Return the [X, Y] coordinate for the center point of the cell that contains the specified text.  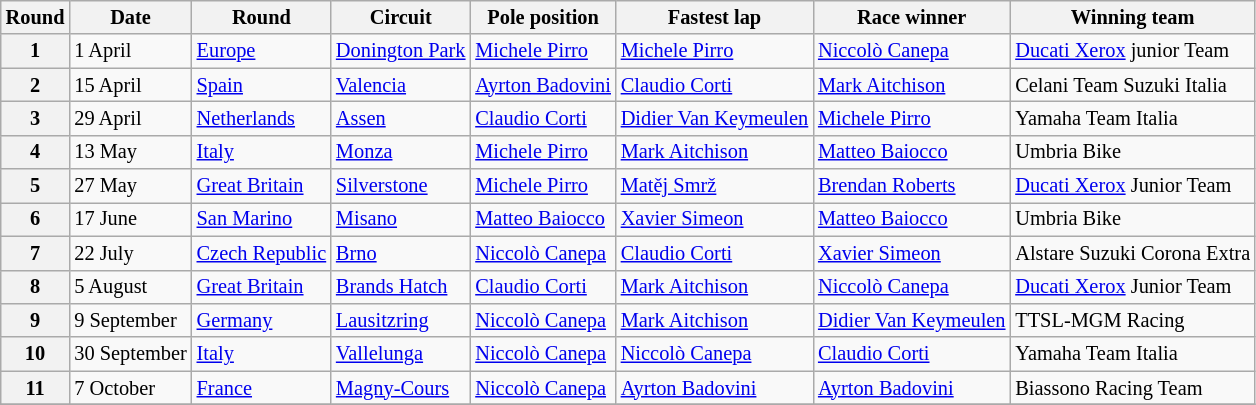
Brendan Roberts [912, 186]
San Marino [262, 219]
Silverstone [400, 186]
17 June [130, 219]
27 May [130, 186]
5 [36, 186]
Ducati Xerox junior Team [1132, 51]
Europe [262, 51]
10 [36, 354]
4 [36, 152]
Germany [262, 320]
Brands Hatch [400, 287]
Czech Republic [262, 253]
Pole position [542, 17]
22 July [130, 253]
Circuit [400, 17]
Fastest lap [714, 17]
France [262, 388]
Celani Team Suzuki Italia [1132, 85]
1 April [130, 51]
Valencia [400, 85]
Vallelunga [400, 354]
Assen [400, 118]
29 April [130, 118]
3 [36, 118]
6 [36, 219]
Misano [400, 219]
13 May [130, 152]
Matěj Smrž [714, 186]
9 [36, 320]
Monza [400, 152]
Winning team [1132, 17]
Date [130, 17]
1 [36, 51]
30 September [130, 354]
Donington Park [400, 51]
8 [36, 287]
7 [36, 253]
Netherlands [262, 118]
Biassono Racing Team [1132, 388]
Spain [262, 85]
TTSL-MGM Racing [1132, 320]
11 [36, 388]
Race winner [912, 17]
2 [36, 85]
5 August [130, 287]
15 April [130, 85]
Lausitzring [400, 320]
7 October [130, 388]
Magny-Cours [400, 388]
Brno [400, 253]
Alstare Suzuki Corona Extra [1132, 253]
9 September [130, 320]
